Locate the cell with the specified text and output its (x, y) center coordinate. 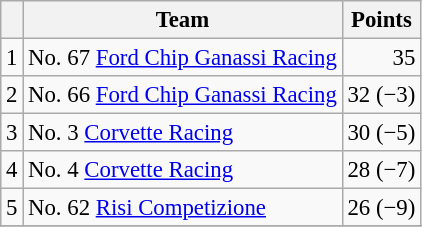
No. 62 Risi Competizione (182, 208)
28 (−7) (381, 170)
30 (−5) (381, 133)
No. 4 Corvette Racing (182, 170)
No. 66 Ford Chip Ganassi Racing (182, 95)
35 (381, 58)
1 (12, 58)
5 (12, 208)
Team (182, 20)
26 (−9) (381, 208)
Points (381, 20)
2 (12, 95)
32 (−3) (381, 95)
3 (12, 133)
4 (12, 170)
No. 3 Corvette Racing (182, 133)
No. 67 Ford Chip Ganassi Racing (182, 58)
